Search for the cell housing the specified text and yield its [X, Y] center coordinate. 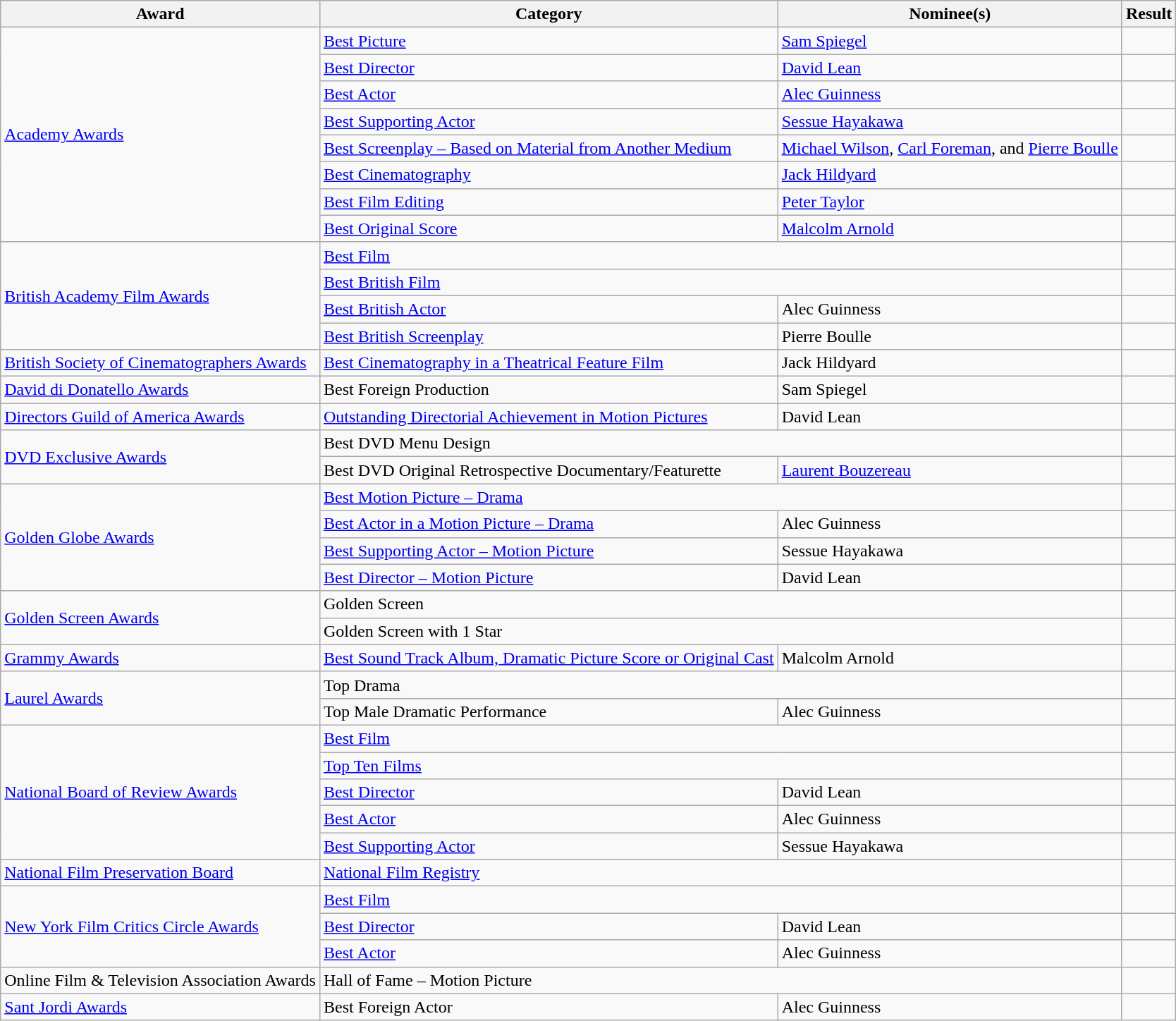
Golden Screen [721, 604]
Award [161, 14]
Top Male Dramatic Performance [549, 711]
DVD Exclusive Awards [161, 457]
Directors Guild of America Awards [161, 417]
Best Foreign Actor [549, 1007]
Top Ten Films [721, 765]
British Society of Cinematographers Awards [161, 363]
Grammy Awards [161, 658]
Best Picture [549, 41]
Category [549, 14]
Online Film & Television Association Awards [161, 980]
Best Cinematography in a Theatrical Feature Film [549, 363]
Best Motion Picture – Drama [721, 497]
Michael Wilson, Carl Foreman, and Pierre Boulle [950, 148]
Pierre Boulle [950, 336]
Best Screenplay – Based on Material from Another Medium [549, 148]
Outstanding Directorial Achievement in Motion Pictures [549, 417]
Top Drama [721, 685]
Peter Taylor [950, 202]
New York Film Critics Circle Awards [161, 927]
National Film Registry [721, 873]
Best British Film [721, 282]
Laurel Awards [161, 698]
Best Supporting Actor – Motion Picture [549, 551]
Nominee(s) [950, 14]
Hall of Fame – Motion Picture [721, 980]
Sant Jordi Awards [161, 1007]
Best Actor in a Motion Picture – Drama [549, 524]
Golden Globe Awards [161, 537]
Best DVD Original Retrospective Documentary/Featurette [549, 470]
Best Film Editing [549, 202]
Best Director – Motion Picture [549, 577]
Best Foreign Production [549, 390]
Best DVD Menu Design [721, 444]
Academy Awards [161, 135]
Best Sound Track Album, Dramatic Picture Score or Original Cast [549, 658]
British Academy Film Awards [161, 295]
Golden Screen Awards [161, 618]
Best British Actor [549, 309]
Laurent Bouzereau [950, 470]
Best British Screenplay [549, 336]
Result [1149, 14]
Best Original Score [549, 228]
David di Donatello Awards [161, 390]
Golden Screen with 1 Star [721, 631]
Best Cinematography [549, 175]
National Board of Review Awards [161, 792]
National Film Preservation Board [161, 873]
